For the text-containing cell, return its midpoint in [X, Y] coordinate format. 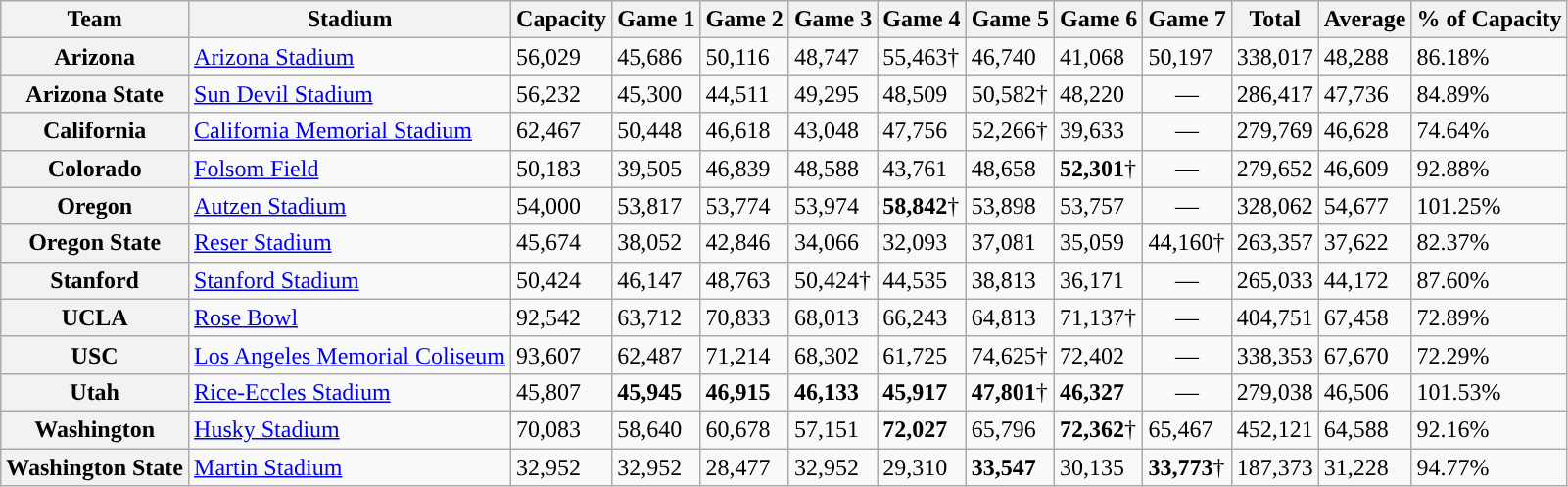
87.60% [1489, 280]
53,817 [656, 206]
34,066 [832, 243]
37,081 [1010, 243]
Utah [95, 392]
86.18% [1489, 57]
Game 7 [1187, 20]
92.16% [1489, 429]
Autzen Stadium [351, 206]
84.89% [1489, 94]
31,228 [1365, 467]
Average [1365, 20]
Stanford [95, 280]
50,448 [656, 131]
50,116 [744, 57]
Washington [95, 429]
68,013 [832, 317]
Game 5 [1010, 20]
71,137† [1098, 317]
Sun Devil Stadium [351, 94]
44,160† [1187, 243]
47,736 [1365, 94]
Game 6 [1098, 20]
39,633 [1098, 131]
72,402 [1098, 355]
65,796 [1010, 429]
92,542 [562, 317]
56,029 [562, 57]
63,712 [656, 317]
44,172 [1365, 280]
47,801† [1010, 392]
Washington State [95, 467]
82.37% [1489, 243]
California [95, 131]
93,607 [562, 355]
70,833 [744, 317]
74,625† [1010, 355]
48,747 [832, 57]
60,678 [744, 429]
279,652 [1275, 169]
32,093 [922, 243]
279,038 [1275, 392]
452,121 [1275, 429]
56,232 [562, 94]
46,147 [656, 280]
54,000 [562, 206]
Rice-Eccles Stadium [351, 392]
Husky Stadium [351, 429]
43,761 [922, 169]
263,357 [1275, 243]
46,628 [1365, 131]
65,467 [1187, 429]
68,302 [832, 355]
47,756 [922, 131]
48,509 [922, 94]
48,588 [832, 169]
64,813 [1010, 317]
62,467 [562, 131]
33,773† [1187, 467]
Game 3 [832, 20]
39,505 [656, 169]
UCLA [95, 317]
45,686 [656, 57]
Arizona State [95, 94]
Stanford Stadium [351, 280]
California Memorial Stadium [351, 131]
USC [95, 355]
92.88% [1489, 169]
44,511 [744, 94]
70,083 [562, 429]
48,288 [1365, 57]
45,945 [656, 392]
Team [95, 20]
Folsom Field [351, 169]
72.89% [1489, 317]
53,898 [1010, 206]
55,463† [922, 57]
% of Capacity [1489, 20]
53,974 [832, 206]
38,813 [1010, 280]
64,588 [1365, 429]
50,183 [562, 169]
66,243 [922, 317]
45,674 [562, 243]
50,424† [832, 280]
45,917 [922, 392]
328,062 [1275, 206]
53,757 [1098, 206]
404,751 [1275, 317]
49,295 [832, 94]
Arizona Stadium [351, 57]
67,670 [1365, 355]
36,171 [1098, 280]
42,846 [744, 243]
50,197 [1187, 57]
Arizona [95, 57]
41,068 [1098, 57]
46,618 [744, 131]
338,353 [1275, 355]
44,535 [922, 280]
Game 1 [656, 20]
52,266† [1010, 131]
101.53% [1489, 392]
265,033 [1275, 280]
Colorado [95, 169]
37,622 [1365, 243]
72.29% [1489, 355]
54,677 [1365, 206]
29,310 [922, 467]
Oregon [95, 206]
46,839 [744, 169]
Reser Stadium [351, 243]
48,658 [1010, 169]
43,048 [832, 131]
72,362† [1098, 429]
187,373 [1275, 467]
Oregon State [95, 243]
45,807 [562, 392]
Martin Stadium [351, 467]
Game 2 [744, 20]
101.25% [1489, 206]
58,842† [922, 206]
38,052 [656, 243]
279,769 [1275, 131]
Stadium [351, 20]
286,417 [1275, 94]
74.64% [1489, 131]
94.77% [1489, 467]
50,582† [1010, 94]
30,135 [1098, 467]
52,301† [1098, 169]
Capacity [562, 20]
67,458 [1365, 317]
Game 4 [922, 20]
35,059 [1098, 243]
46,506 [1365, 392]
48,220 [1098, 94]
46,740 [1010, 57]
46,133 [832, 392]
71,214 [744, 355]
61,725 [922, 355]
Rose Bowl [351, 317]
53,774 [744, 206]
48,763 [744, 280]
338,017 [1275, 57]
62,487 [656, 355]
Total [1275, 20]
58,640 [656, 429]
28,477 [744, 467]
46,609 [1365, 169]
45,300 [656, 94]
46,327 [1098, 392]
57,151 [832, 429]
72,027 [922, 429]
50,424 [562, 280]
Los Angeles Memorial Coliseum [351, 355]
46,915 [744, 392]
33,547 [1010, 467]
